Locate the cell with the specified text and output its (X, Y) center coordinate. 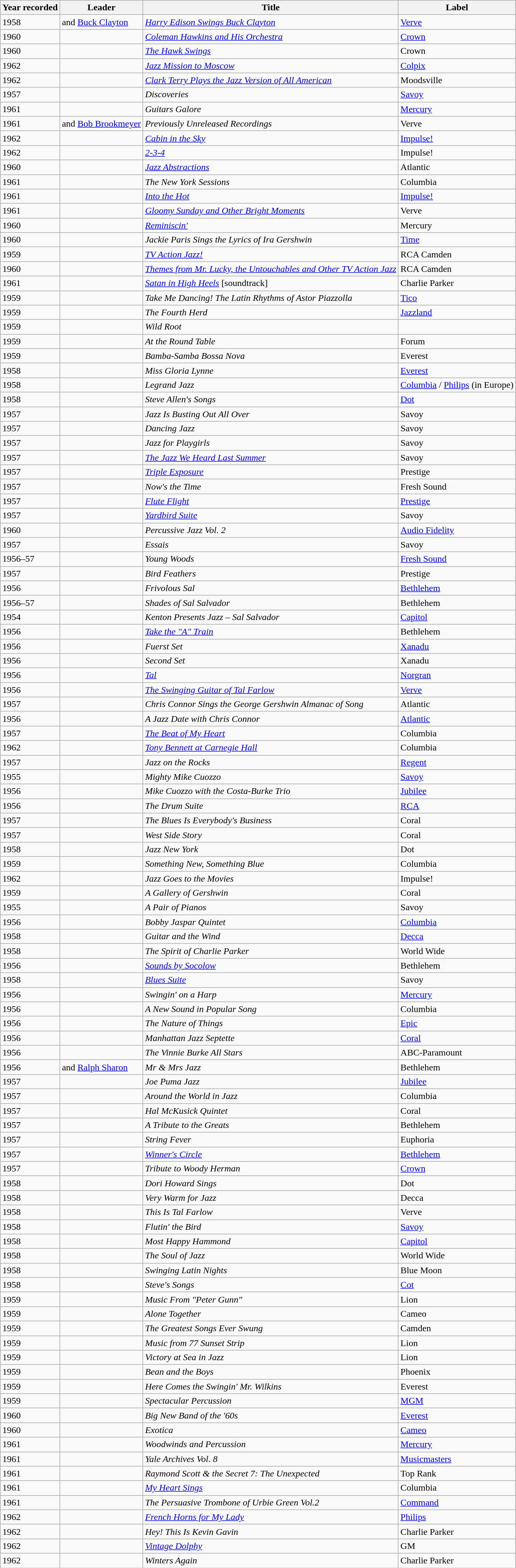
Satan in High Heels [soundtrack] (271, 283)
French Horns for My Lady (271, 1517)
Jazz Goes to the Movies (271, 878)
Command (457, 1502)
Second Set (271, 661)
The Soul of Jazz (271, 1256)
Audio Fidelity (457, 530)
Sounds by Socolow (271, 966)
Steve Allen's Songs (271, 399)
Swinging Latin Nights (271, 1270)
Percussive Jazz Vol. 2 (271, 530)
A Pair of Pianos (271, 908)
Take the "A" Train (271, 631)
Winters Again (271, 1560)
The Spirit of Charlie Parker (271, 951)
Blues Suite (271, 980)
Steve's Songs (271, 1285)
Mike Cuozzo with the Costa-Burke Trio (271, 791)
Moodsville (457, 80)
Tal (271, 675)
Flutin' the Bird (271, 1227)
A New Sound in Popular Song (271, 1009)
Jazz for Playgirls (271, 443)
Jazz Is Busting Out All Over (271, 414)
Mr & Mrs Jazz (271, 1067)
Philips (457, 1517)
Chris Connor Sings the George Gershwin Almanac of Song (271, 704)
Into the Hot (271, 196)
Gloomy Sunday and Other Bright Moments (271, 211)
Yardbird Suite (271, 516)
Norgran (457, 675)
Wild Root (271, 327)
Hal McKusick Quintet (271, 1111)
RCA (457, 806)
A Jazz Date with Chris Connor (271, 719)
and Ralph Sharon (102, 1067)
Reminiscin' (271, 225)
Jazz Mission to Moscow (271, 66)
Previously Unreleased Recordings (271, 124)
Jackie Paris Sings the Lyrics of Ira Gershwin (271, 240)
Spectacular Percussion (271, 1401)
Bird Feathers (271, 574)
Bobby Jaspar Quintet (271, 922)
My Heart Sings (271, 1488)
Time (457, 240)
Fuerst Set (271, 646)
A Gallery of Gershwin (271, 893)
Young Woods (271, 559)
The Jazz We Heard Last Summer (271, 458)
Vintage Dolphy (271, 1546)
Columbia / Philips (in Europe) (457, 385)
ABC-Paramount (457, 1052)
The Vinnie Burke All Stars (271, 1052)
Swingin' on a Harp (271, 994)
Guitar and the Wind (271, 937)
Discoveries (271, 95)
Hey! This Is Kevin Gavin (271, 1531)
Flute Flight (271, 501)
String Fever (271, 1140)
Most Happy Hammond (271, 1241)
Jazz New York (271, 849)
MGM (457, 1401)
The Persuasive Trombone of Urbie Green Vol.2 (271, 1502)
Guitars Galore (271, 109)
The Drum Suite (271, 806)
Take Me Dancing! The Latin Rhythms of Astor Piazzolla (271, 298)
Tony Bennett at Carnegie Hall (271, 748)
Jazz on the Rocks (271, 762)
Tico (457, 298)
Manhattan Jazz Septette (271, 1038)
Music from 77 Sunset Strip (271, 1343)
Themes from Mr. Lucky, the Untouchables and Other TV Action Jazz (271, 269)
The Blues Is Everybody's Business (271, 820)
Title (271, 8)
Bamba-Samba Bossa Nova (271, 356)
Exotica (271, 1430)
Yale Archives Vol. 8 (271, 1459)
Clark Terry Plays the Jazz Version of All American (271, 80)
and Buck Clayton (102, 22)
Musicmasters (457, 1459)
2-3-4 (271, 153)
Top Rank (457, 1473)
Shades of Sal Salvador (271, 602)
Around the World in Jazz (271, 1096)
1954 (30, 617)
Winner's Circle (271, 1154)
Joe Puma Jazz (271, 1081)
Colpix (457, 66)
Victory at Sea in Jazz (271, 1358)
This Is Tal Farlow (271, 1212)
Year recorded (30, 8)
The Nature of Things (271, 1023)
Regent (457, 762)
Essais (271, 545)
Phoenix (457, 1372)
TV Action Jazz! (271, 254)
Alone Together (271, 1314)
The Beat of My Heart (271, 733)
The Swinging Guitar of Tal Farlow (271, 690)
Cabin in the Sky (271, 138)
Triple Exposure (271, 472)
Euphoria (457, 1140)
Leader (102, 8)
Camden (457, 1328)
Woodwinds and Percussion (271, 1444)
Mighty Mike Cuozzo (271, 777)
The Greatest Songs Ever Swung (271, 1328)
The New York Sessions (271, 182)
Blue Moon (457, 1270)
The Hawk Swings (271, 51)
Miss Gloria Lynne (271, 370)
Label (457, 8)
Jazz Abstractions (271, 167)
Frivolous Sal (271, 588)
Epic (457, 1023)
Music From "Peter Gunn" (271, 1299)
Something New, Something Blue (271, 864)
Coleman Hawkins and His Orchestra (271, 37)
Tribute to Woody Herman (271, 1169)
Now's the Time (271, 487)
The Fourth Herd (271, 312)
A Tribute to the Greats (271, 1125)
Forum (457, 341)
Kenton Presents Jazz – Sal Salvador (271, 617)
West Side Story (271, 835)
Raymond Scott & the Secret 7: The Unexpected (271, 1473)
Here Comes the Swingin' Mr. Wilkins (271, 1386)
Big New Band of the '60s (271, 1415)
GM (457, 1546)
Legrand Jazz (271, 385)
At the Round Table (271, 341)
Dancing Jazz (271, 429)
and Bob Brookmeyer (102, 124)
Jazzland (457, 312)
Bean and the Boys (271, 1372)
Dori Howard Sings (271, 1183)
Very Warm for Jazz (271, 1198)
Cot (457, 1285)
Harry Edison Swings Buck Clayton (271, 22)
